Search for the cell housing the specified text and yield its [X, Y] center coordinate. 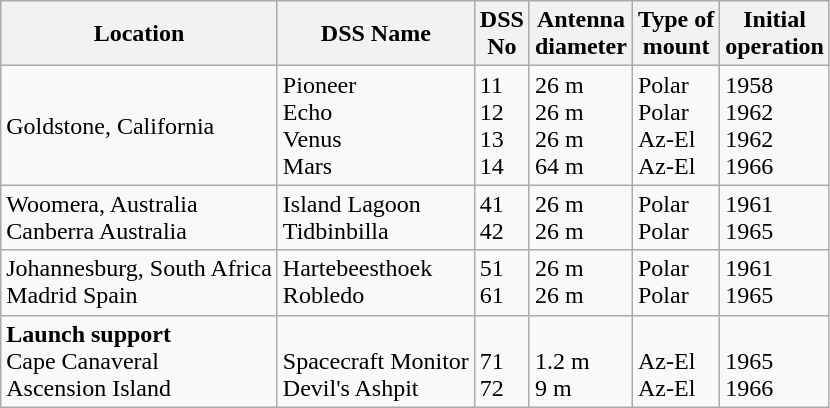
Initialoperation [775, 34]
PolarPolarAz-ElAz-El [676, 126]
Antenna diameter [580, 34]
1958196219621966 [775, 126]
Az-ElAz-El [676, 361]
1.2 m9 m [580, 361]
DSSNo [502, 34]
11121314 [502, 126]
19651966 [775, 361]
Spacecraft MonitorDevil's Ashpit [376, 361]
4142 [502, 218]
HartebeesthoekRobledo [376, 282]
Woomera, AustraliaCanberra Australia [140, 218]
26 m26 m26 m64 m [580, 126]
PioneerEchoVenusMars [376, 126]
Location [140, 34]
5161 [502, 282]
Type of mount [676, 34]
Goldstone, California [140, 126]
DSS Name [376, 34]
Launch supportCape CanaveralAscension Island [140, 361]
Island LagoonTidbinbilla [376, 218]
7172 [502, 361]
Johannesburg, South Africa Madrid Spain [140, 282]
